From the cell containing the given text, extract its center point as (x, y) coordinate. 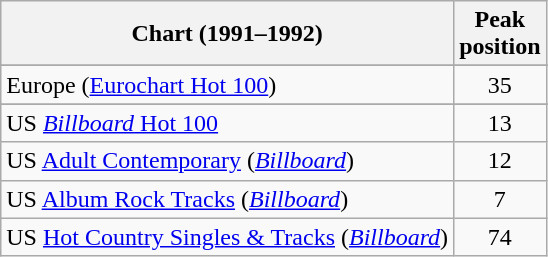
Peakposition (500, 34)
US Adult Contemporary (Billboard) (228, 161)
13 (500, 123)
Chart (1991–1992) (228, 34)
35 (500, 85)
US Album Rock Tracks (Billboard) (228, 199)
74 (500, 237)
7 (500, 199)
Europe (Eurochart Hot 100) (228, 85)
12 (500, 161)
US Billboard Hot 100 (228, 123)
US Hot Country Singles & Tracks (Billboard) (228, 237)
